Scan for the cell matching the given text and deliver its (x, y) coordinate at center. 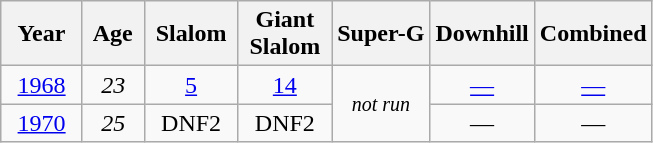
23 (113, 85)
14 (285, 85)
5 (191, 85)
1970 (42, 123)
Combined (593, 34)
Super-G (381, 34)
not run (381, 104)
25 (113, 123)
Age (113, 34)
Slalom (191, 34)
Giant Slalom (285, 34)
1968 (42, 85)
Year (42, 34)
Downhill (482, 34)
